Pinpoint the cell where the given text exists, returning its (x, y) midpoint coordinate. 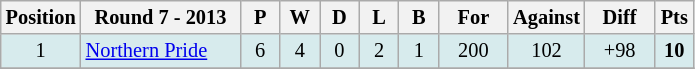
4 (300, 51)
W (300, 17)
+98 (620, 51)
Position (41, 17)
10 (674, 51)
Round 7 - 2013 (161, 17)
For (474, 17)
Diff (620, 17)
Northern Pride (161, 51)
Pts (674, 17)
Against (546, 17)
L (379, 17)
2 (379, 51)
200 (474, 51)
P (260, 17)
0 (340, 51)
102 (546, 51)
6 (260, 51)
D (340, 17)
B (419, 17)
